Locate the cell with the specified text and output its (X, Y) center coordinate. 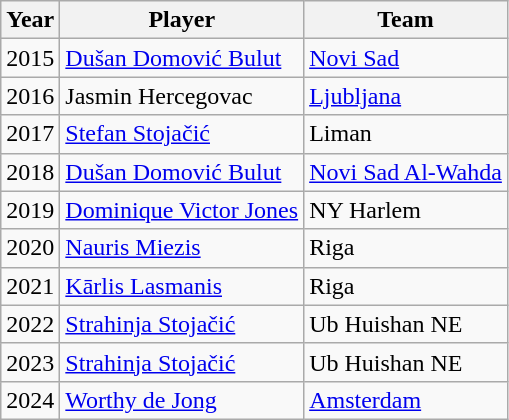
Kārlis Lasmanis (182, 286)
2023 (30, 362)
Player (182, 20)
2019 (30, 210)
2017 (30, 134)
2018 (30, 172)
Year (30, 20)
Amsterdam (406, 400)
Stefan Stojačić (182, 134)
Novi Sad (406, 58)
Nauris Miezis (182, 248)
2021 (30, 286)
Team (406, 20)
Dominique Victor Jones (182, 210)
2024 (30, 400)
2022 (30, 324)
2015 (30, 58)
2016 (30, 96)
Worthy de Jong (182, 400)
2020 (30, 248)
Ljubljana (406, 96)
Novi Sad Al-Wahda (406, 172)
Jasmin Hercegovac (182, 96)
Liman (406, 134)
NY Harlem (406, 210)
